Return the [X, Y] coordinate for the center point of the cell that contains the specified text.  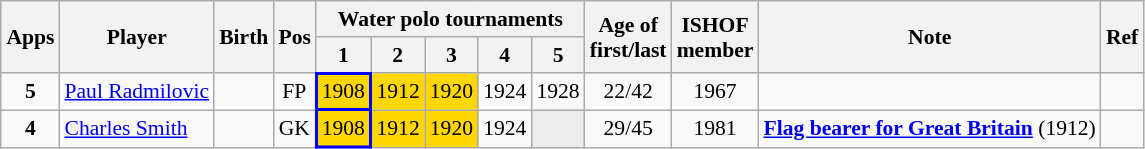
Water polo tournaments [450, 19]
1981 [716, 128]
Apps [30, 37]
FP [294, 92]
Paul Radmilovic [136, 92]
3 [452, 55]
Flag bearer for Great Britain (1912) [929, 128]
Charles Smith [136, 128]
29/45 [628, 128]
1 [344, 55]
ISHOFmember [716, 37]
Birth [244, 37]
Note [929, 37]
1967 [716, 92]
Player [136, 37]
2 [398, 55]
1928 [558, 92]
Age offirst/last [628, 37]
Ref [1122, 37]
Pos [294, 37]
22/42 [628, 92]
GK [294, 128]
